Return the (X, Y) coordinate for the center point of the cell that contains the specified text.  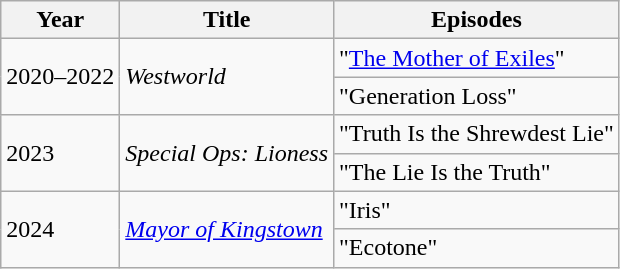
Special Ops: Lioness (227, 153)
"Generation Loss" (477, 96)
"Truth Is the Shrewdest Lie" (477, 134)
Westworld (227, 77)
"Ecotone" (477, 248)
"The Mother of Exiles" (477, 58)
Title (227, 20)
Year (60, 20)
2020–2022 (60, 77)
Episodes (477, 20)
Mayor of Kingstown (227, 229)
"The Lie Is the Truth" (477, 172)
2023 (60, 153)
2024 (60, 229)
"Iris" (477, 210)
